Determine the (X, Y) coordinate at the center of the cell enclosing the given text.  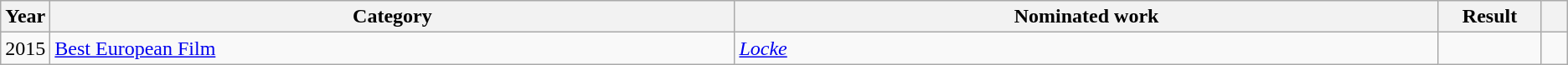
Nominated work (1086, 17)
Category (392, 17)
Locke (1086, 48)
Year (25, 17)
Result (1489, 17)
2015 (25, 48)
Best European Film (392, 48)
